Detect which cell encompasses the target text, then output its [X, Y] center coordinate. 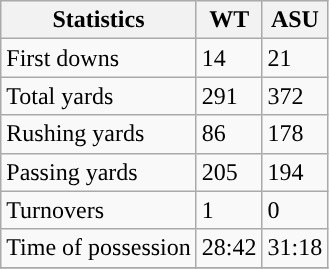
Time of possession [99, 248]
Total yards [99, 96]
86 [229, 134]
194 [295, 172]
0 [295, 210]
ASU [295, 20]
21 [295, 58]
1 [229, 210]
Passing yards [99, 172]
291 [229, 96]
Turnovers [99, 210]
178 [295, 134]
372 [295, 96]
Rushing yards [99, 134]
Statistics [99, 20]
28:42 [229, 248]
14 [229, 58]
WT [229, 20]
31:18 [295, 248]
First downs [99, 58]
205 [229, 172]
